Search for the cell housing the specified text and yield its (X, Y) center coordinate. 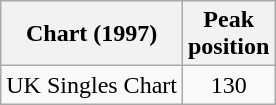
Chart (1997) (92, 34)
Peakposition (228, 34)
130 (228, 85)
UK Singles Chart (92, 85)
